Provide the (x, y) coordinate of the cell's center where the given text is located.  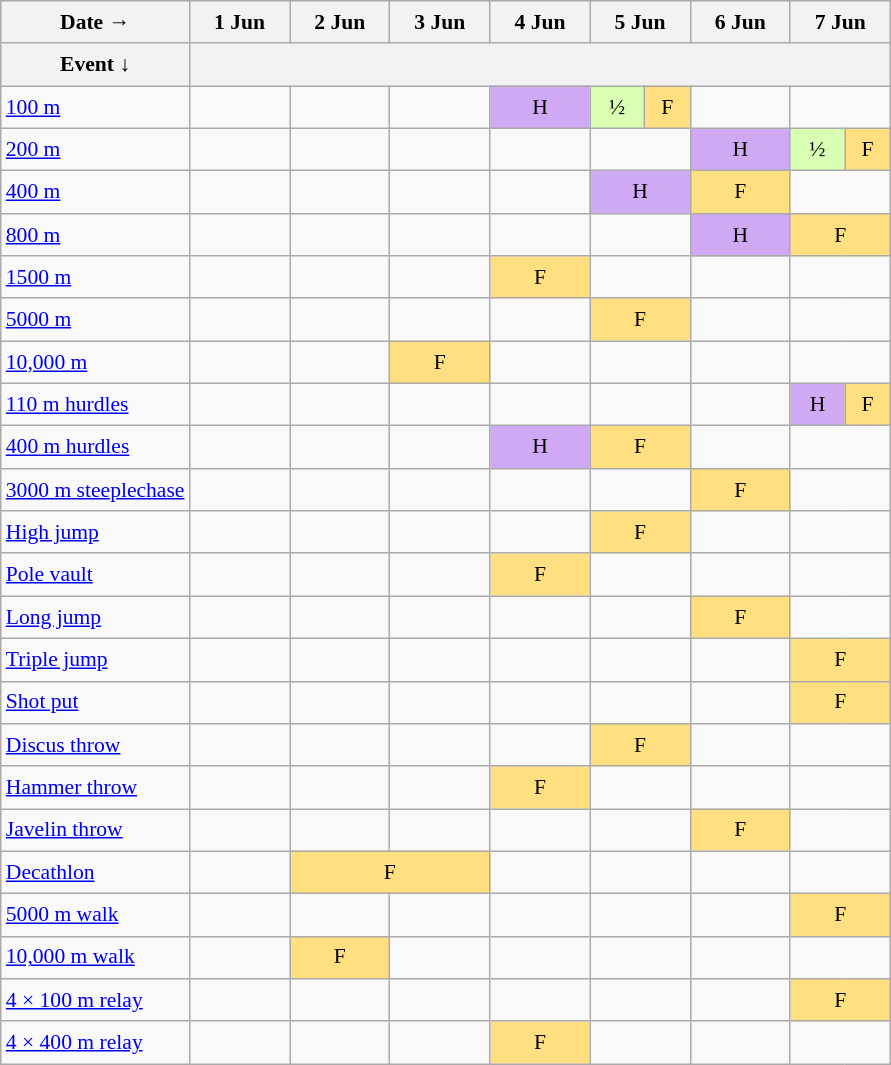
Long jump (96, 618)
1 Jun (240, 22)
2 Jun (340, 22)
4 × 100 m relay (96, 1000)
100 m (96, 108)
Shot put (96, 702)
Pole vault (96, 576)
5000 m (96, 320)
Hammer throw (96, 788)
400 m hurdles (96, 448)
Event ↓ (96, 66)
10,000 m (96, 362)
Javelin throw (96, 830)
3000 m steeplechase (96, 490)
6 Jun (740, 22)
400 m (96, 192)
10,000 m walk (96, 958)
7 Jun (840, 22)
1500 m (96, 278)
Triple jump (96, 660)
High jump (96, 532)
Decathlon (96, 872)
Discus throw (96, 746)
4 × 400 m relay (96, 1044)
5 Jun (640, 22)
4 Jun (540, 22)
200 m (96, 150)
Date → (96, 22)
3 Jun (440, 22)
5000 m walk (96, 916)
110 m hurdles (96, 406)
800 m (96, 236)
